Extract the [x, y] coordinate from the center of the cell holding the provided text.  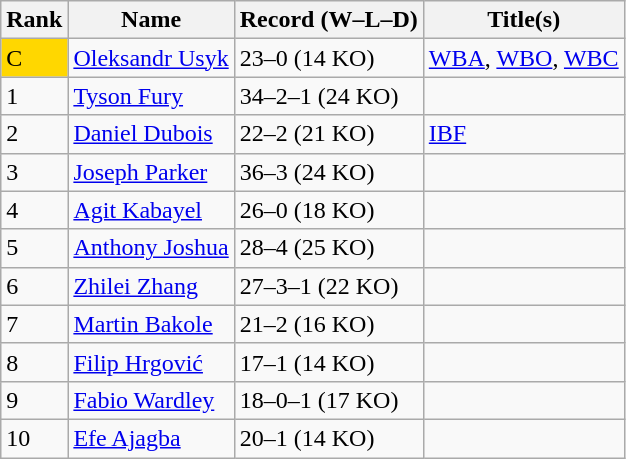
Zhilei Zhang [151, 286]
4 [34, 210]
Name [151, 20]
Martin Bakole [151, 324]
2 [34, 134]
22–2 (21 KO) [328, 134]
20–1 (14 KO) [328, 438]
34–2–1 (24 KO) [328, 96]
26–0 (18 KO) [328, 210]
Record (W–L–D) [328, 20]
36–3 (24 KO) [328, 172]
3 [34, 172]
Fabio Wardley [151, 400]
Anthony Joshua [151, 248]
10 [34, 438]
8 [34, 362]
Oleksandr Usyk [151, 58]
27–3–1 (22 KO) [328, 286]
Daniel Dubois [151, 134]
Joseph Parker [151, 172]
21–2 (16 KO) [328, 324]
Efe Ajagba [151, 438]
Tyson Fury [151, 96]
1 [34, 96]
6 [34, 286]
WBA, WBO, WBC [524, 58]
Filip Hrgović [151, 362]
23–0 (14 KO) [328, 58]
28–4 (25 KO) [328, 248]
7 [34, 324]
17–1 (14 KO) [328, 362]
Rank [34, 20]
C [34, 58]
5 [34, 248]
9 [34, 400]
Agit Kabayel [151, 210]
18–0–1 (17 KO) [328, 400]
IBF [524, 134]
Title(s) [524, 20]
